Determine the (X, Y) coordinate at the center of the cell enclosing the given text.  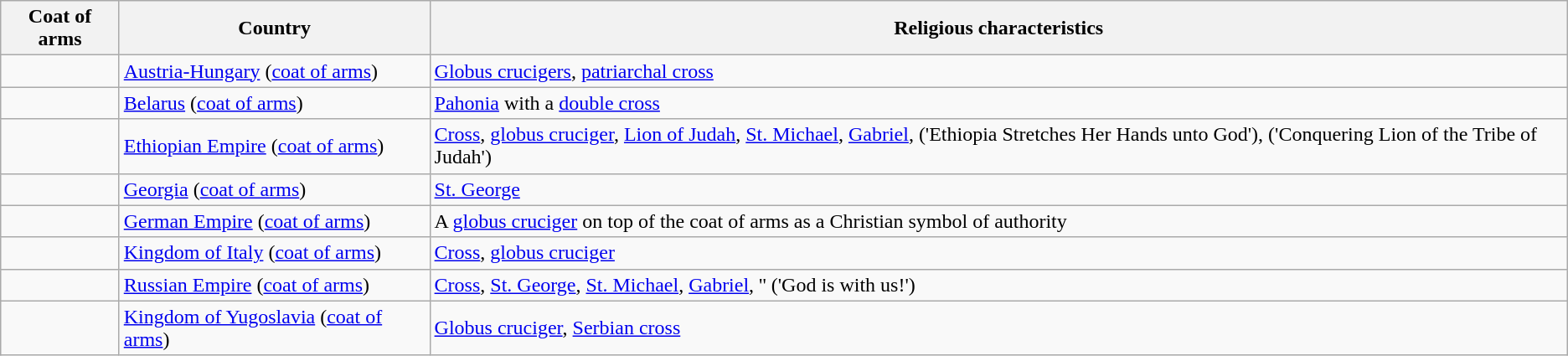
St. George (998, 189)
Pahonia with a double cross (998, 103)
Globus crucigers, patriarchal cross (998, 71)
Globus cruciger, Serbian cross (998, 328)
Coat of arms (60, 28)
Russian Empire (coat of arms) (275, 285)
Kingdom of Yugoslavia (coat of arms) (275, 328)
Belarus (coat of arms) (275, 103)
Georgia (coat of arms) (275, 189)
Religious characteristics (998, 28)
Cross, St. George, St. Michael, Gabriel, '' ('God is with us!') (998, 285)
Austria-Hungary (coat of arms) (275, 71)
Cross, globus cruciger (998, 253)
German Empire (coat of arms) (275, 221)
Cross, globus cruciger, Lion of Judah, St. Michael, Gabriel, ('Ethiopia Stretches Her Hands unto God'), ('Conquering Lion of the Tribe of Judah') (998, 146)
A globus cruciger on top of the coat of arms as a Christian symbol of authority (998, 221)
Country (275, 28)
Ethiopian Empire (coat of arms) (275, 146)
Kingdom of Italy (coat of arms) (275, 253)
